Output the [x, y] coordinate of the center of the cell containing the given text.  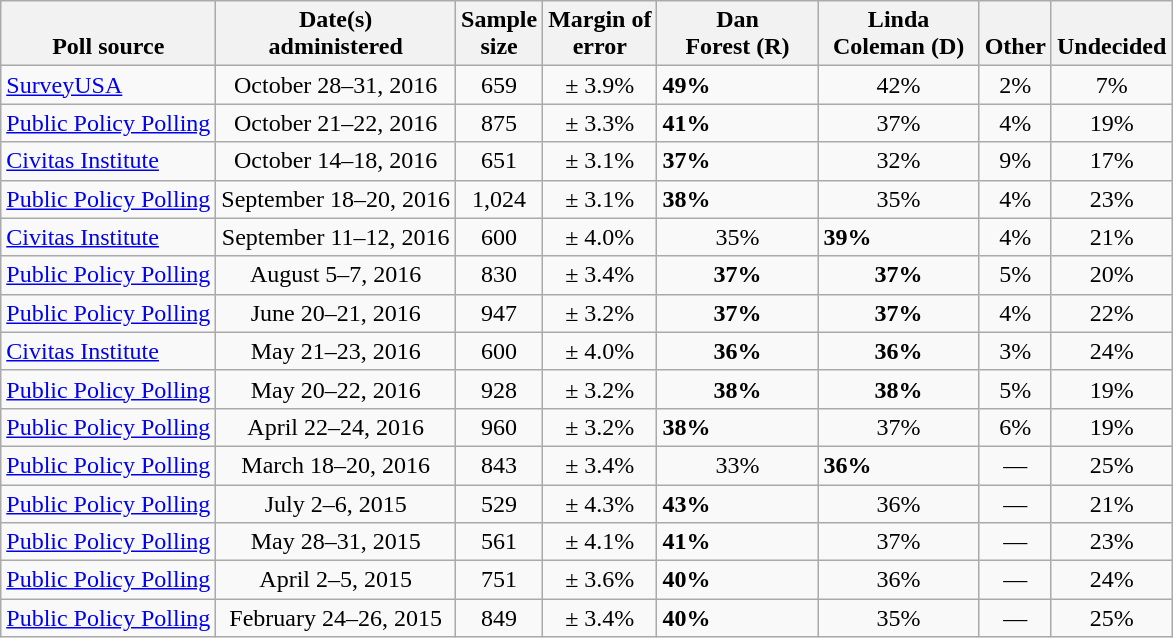
SurveyUSA [108, 85]
June 20–21, 2016 [336, 313]
9% [1015, 161]
2% [1015, 85]
± 4.3% [600, 503]
DanForest (R) [738, 34]
± 3.6% [600, 580]
659 [500, 85]
Undecided [1111, 34]
7% [1111, 85]
43% [738, 503]
March 18–20, 2016 [336, 465]
May 21–23, 2016 [336, 351]
33% [738, 465]
651 [500, 161]
751 [500, 580]
875 [500, 123]
960 [500, 427]
September 18–20, 2016 [336, 199]
849 [500, 618]
Samplesize [500, 34]
September 11–12, 2016 [336, 237]
3% [1015, 351]
October 21–22, 2016 [336, 123]
947 [500, 313]
42% [898, 85]
22% [1111, 313]
February 24–26, 2015 [336, 618]
October 28–31, 2016 [336, 85]
Poll source [108, 34]
39% [898, 237]
Other [1015, 34]
20% [1111, 275]
49% [738, 85]
± 3.9% [600, 85]
928 [500, 389]
Date(s)administered [336, 34]
843 [500, 465]
July 2–6, 2015 [336, 503]
± 4.1% [600, 542]
May 20–22, 2016 [336, 389]
April 2–5, 2015 [336, 580]
August 5–7, 2016 [336, 275]
561 [500, 542]
± 3.3% [600, 123]
October 14–18, 2016 [336, 161]
17% [1111, 161]
1,024 [500, 199]
32% [898, 161]
6% [1015, 427]
LindaColeman (D) [898, 34]
Margin oferror [600, 34]
529 [500, 503]
April 22–24, 2016 [336, 427]
830 [500, 275]
May 28–31, 2015 [336, 542]
